Identify which cell holds the provided text, then report its (X, Y) central coordinate. 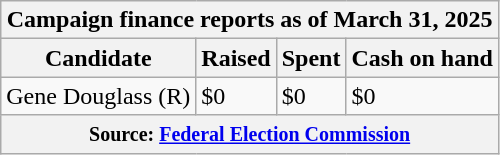
Source: Federal Election Commission (250, 134)
Campaign finance reports as of March 31, 2025 (250, 20)
Gene Douglass (R) (98, 96)
Raised (236, 58)
Cash on hand (422, 58)
Spent (311, 58)
Candidate (98, 58)
